Locate the cell with the specified text and output its [X, Y] center coordinate. 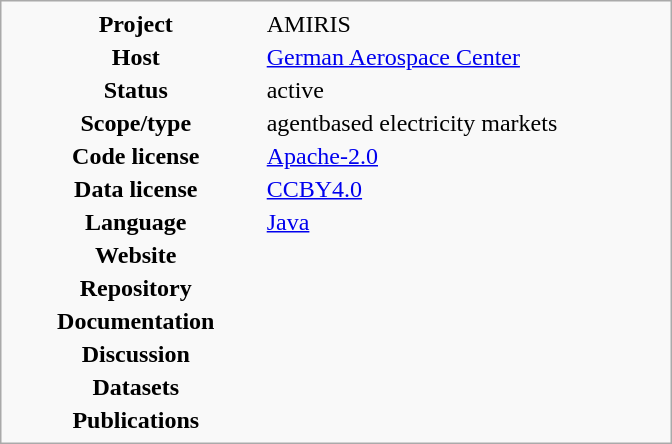
Website [136, 255]
Apache-2.0 [464, 156]
Repository [136, 288]
Scope/type [136, 123]
AMIRIS [464, 24]
active [464, 90]
Data license [136, 189]
Java [464, 222]
Code license [136, 156]
agentbased electricity markets [464, 123]
CCBY4.0 [464, 189]
Project [136, 24]
Datasets [136, 387]
Publications [136, 420]
Language [136, 222]
Discussion [136, 354]
Documentation [136, 321]
German Aerospace Center [464, 57]
Status [136, 90]
Host [136, 57]
